Locate the cell with the specified text and output its (X, Y) center coordinate. 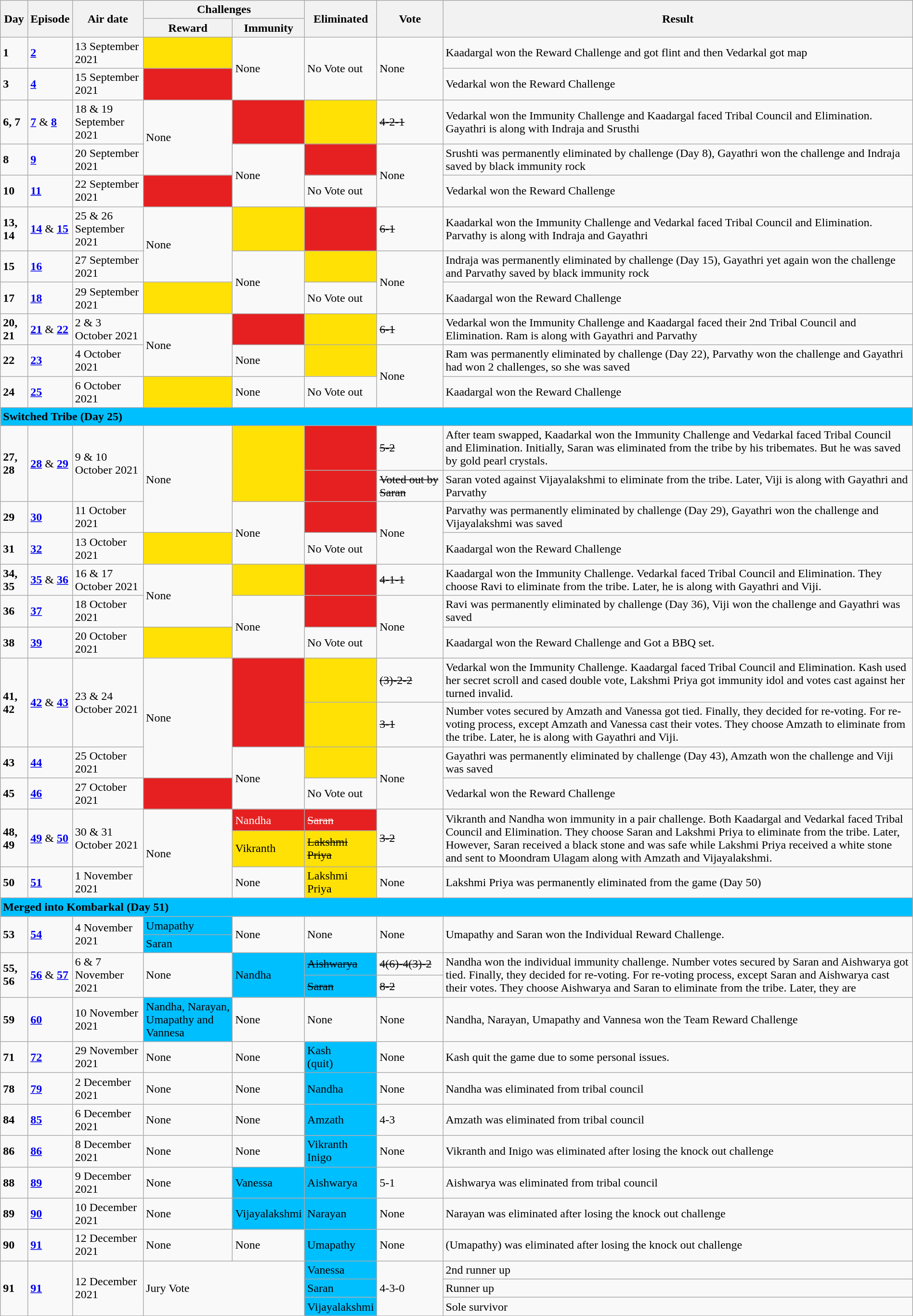
Vedarkal won the Immunity Challenge and Kaadargal faced their 2nd Tribal Council and Elimination. Ram is along with Gayathri and Parvathy (678, 329)
18 (50, 297)
22 September 2021 (108, 191)
8 (14, 160)
13 September 2021 (108, 53)
36 (14, 611)
Kaadarkal won the Immunity Challenge and Vedarkal faced Tribal Council and Elimination. Parvathy is along with Indraja and Gayathri (678, 229)
50 (14, 882)
Amzath was eliminated from tribal council (678, 1120)
29 November 2021 (108, 1057)
2 (50, 53)
49 & 50 (50, 838)
8-2 (410, 986)
Sole survivor (678, 1306)
25 (50, 392)
9 (50, 160)
Kaadargal won the Reward Challenge and got flint and then Vedarkal got map (678, 53)
Immunity (269, 28)
Vedarkal won the Immunity Challenge and Kaadargal faced Tribal Council and Elimination. Gayathri is along with Indraja and Srusthi (678, 122)
79 (50, 1089)
8 December 2021 (108, 1151)
Merged into Kombarkal (Day 51) (456, 907)
11 October 2021 (108, 517)
27, 28 (14, 464)
Jury Vote (224, 1288)
3 (14, 84)
3-2 (410, 838)
Episode (50, 19)
11 (50, 191)
VikranthInigo (341, 1151)
Ravi was permanently eliminated by challenge (Day 36), Viji won the challenge and Gayathri was saved (678, 611)
25 October 2021 (108, 762)
13, 14 (14, 229)
2 & 3 October 2021 (108, 329)
Narayan was eliminated after losing the knock out challenge (678, 1214)
35 & 36 (50, 580)
Air date (108, 19)
3-1 (410, 724)
Result (678, 19)
Eliminated (341, 19)
41, 42 (14, 702)
20 September 2021 (108, 160)
(3)-2-2 (410, 680)
15 (14, 267)
72 (50, 1057)
Lakshmi Priya was permanently eliminated from the game (Day 50) (678, 882)
4 October 2021 (108, 360)
4(6)-4(3)-2 (410, 964)
20 October 2021 (108, 642)
10 (14, 191)
Kash(quit) (341, 1057)
55, 56 (14, 975)
21 & 22 (50, 329)
43 (14, 762)
29 September 2021 (108, 297)
Srushti was permanently eliminated by challenge (Day 8), Gayathri won the challenge and Indraja saved by black immunity rock (678, 160)
31 (14, 549)
Indraja was permanently eliminated by challenge (Day 15), Gayathri yet again won the challenge and Parvathy saved by black immunity rock (678, 267)
60 (50, 1019)
53 (14, 935)
Switched Tribe (Day 25) (456, 417)
85 (50, 1120)
48, 49 (14, 838)
2 December 2021 (108, 1089)
Amzath (341, 1120)
Vikranth and Inigo was eliminated after losing the knock out challenge (678, 1151)
6, 7 (14, 122)
84 (14, 1120)
9 December 2021 (108, 1182)
Reward (188, 28)
22 (14, 360)
38 (14, 642)
30 (50, 517)
6 & 7 November 2021 (108, 975)
6 October 2021 (108, 392)
37 (50, 611)
5-2 (410, 448)
Challenges (224, 10)
4-3-0 (410, 1288)
Vikranth (269, 848)
88 (14, 1182)
Voted out by Saran (410, 486)
18 October 2021 (108, 611)
28 & 29 (50, 464)
4 November 2021 (108, 935)
10 December 2021 (108, 1214)
56 & 57 (50, 975)
29 (14, 517)
Nandha was eliminated from tribal council (678, 1089)
Kaadargal won the Reward Challenge and Got a BBQ set. (678, 642)
5-1 (410, 1182)
46 (50, 793)
4-2-1 (410, 122)
4 (50, 84)
71 (14, 1057)
1 November 2021 (108, 882)
Kash quit the game due to some personal issues. (678, 1057)
25 & 26 September 2021 (108, 229)
Gayathri was permanently eliminated by challenge (Day 43), Amzath won the challenge and Viji was saved (678, 762)
54 (50, 935)
Saran voted against Vijayalakshmi to eliminate from the tribe. Later, Viji is along with Gayathri and Parvathy (678, 486)
78 (14, 1089)
7 & 8 (50, 122)
32 (50, 549)
Vote (410, 19)
Nandha, Narayan, Umapathy and Vannesa (188, 1019)
(Umapathy) was eliminated after losing the knock out challenge (678, 1245)
45 (14, 793)
16 (50, 267)
4-1-1 (410, 580)
27 October 2021 (108, 793)
20, 21 (14, 329)
18 & 19 September 2021 (108, 122)
2nd runner up (678, 1270)
14 & 15 (50, 229)
44 (50, 762)
59 (14, 1019)
Nandha, Narayan, Umapathy and Vannesa won the Team Reward Challenge (678, 1019)
16 & 17 October 2021 (108, 580)
24 (14, 392)
51 (50, 882)
34, 35 (14, 580)
39 (50, 642)
Day (14, 19)
10 November 2021 (108, 1019)
Umapathy and Saran won the Individual Reward Challenge. (678, 935)
Runner up (678, 1288)
Narayan (341, 1214)
1 (14, 53)
4-3 (410, 1120)
15 September 2021 (108, 84)
Aishwarya was eliminated from tribal council (678, 1182)
27 September 2021 (108, 267)
30 & 31 October 2021 (108, 838)
23 & 24 October 2021 (108, 702)
13 October 2021 (108, 549)
42 & 43 (50, 702)
23 (50, 360)
Parvathy was permanently eliminated by challenge (Day 29), Gayathri won the challenge and Vijayalakshmi was saved (678, 517)
6 December 2021 (108, 1120)
Ram was permanently eliminated by challenge (Day 22), Parvathy won the challenge and Gayathri had won 2 challenges, so she was saved (678, 360)
17 (14, 297)
9 & 10 October 2021 (108, 464)
